Provide the (X, Y) coordinate of the cell's center where the given text is located.  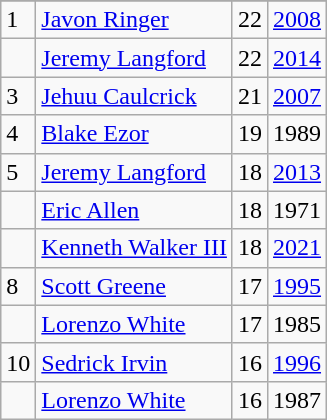
2008 (296, 20)
1996 (296, 362)
2021 (296, 248)
1995 (296, 286)
1985 (296, 324)
1987 (296, 400)
Javon Ringer (134, 20)
5 (18, 172)
2007 (296, 96)
Sedrick Irvin (134, 362)
2013 (296, 172)
10 (18, 362)
Eric Allen (134, 210)
2014 (296, 58)
1 (18, 20)
Kenneth Walker III (134, 248)
21 (250, 96)
Jehuu Caulcrick (134, 96)
8 (18, 286)
4 (18, 134)
1971 (296, 210)
3 (18, 96)
Scott Greene (134, 286)
1989 (296, 134)
19 (250, 134)
Blake Ezor (134, 134)
